Detect which cell encompasses the target text, then output its [X, Y] center coordinate. 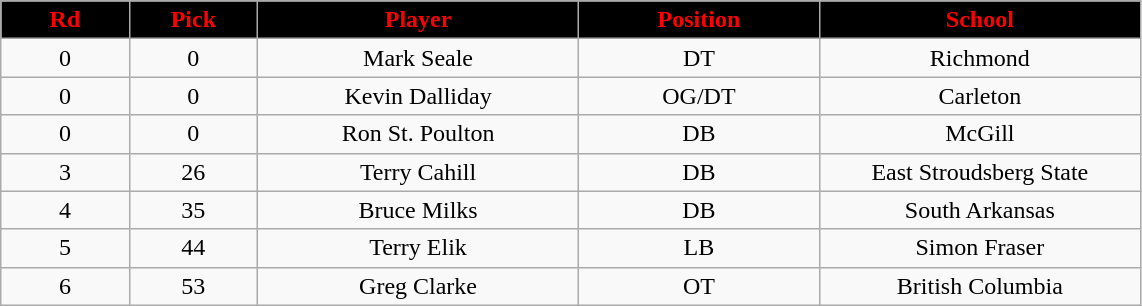
Position [700, 20]
OT [700, 286]
British Columbia [980, 286]
Terry Elik [418, 248]
44 [193, 248]
Bruce Milks [418, 210]
5 [65, 248]
Kevin Dalliday [418, 96]
3 [65, 172]
Carleton [980, 96]
East Stroudsberg State [980, 172]
Player [418, 20]
School [980, 20]
Pick [193, 20]
4 [65, 210]
OG/DT [700, 96]
Ron St. Poulton [418, 134]
6 [65, 286]
35 [193, 210]
26 [193, 172]
Richmond [980, 58]
DT [700, 58]
Mark Seale [418, 58]
53 [193, 286]
Terry Cahill [418, 172]
Greg Clarke [418, 286]
LB [700, 248]
South Arkansas [980, 210]
Rd [65, 20]
Simon Fraser [980, 248]
McGill [980, 134]
